Return the (x, y) coordinate for the center point of the cell that contains the specified text.  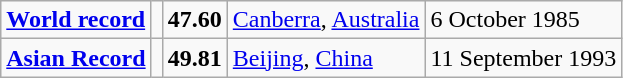
11 September 1993 (524, 58)
Canberra, Australia (326, 20)
Beijing, China (326, 58)
Asian Record (76, 58)
World record (76, 20)
49.81 (194, 58)
6 October 1985 (524, 20)
47.60 (194, 20)
